From the cell containing the given text, extract its center point as (X, Y) coordinate. 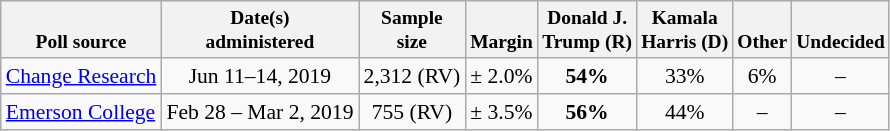
2,312 (RV) (412, 76)
Emerson College (82, 112)
Undecided (841, 30)
44% (685, 112)
Other (762, 30)
Donald J.Trump (R) (588, 30)
± 3.5% (501, 112)
54% (588, 76)
Date(s)administered (260, 30)
Change Research (82, 76)
6% (762, 76)
755 (RV) (412, 112)
KamalaHarris (D) (685, 30)
Poll source (82, 30)
Margin (501, 30)
± 2.0% (501, 76)
56% (588, 112)
Samplesize (412, 30)
Feb 28 – Mar 2, 2019 (260, 112)
Jun 11–14, 2019 (260, 76)
33% (685, 76)
